Return (X, Y) of the center of cell containing provided text 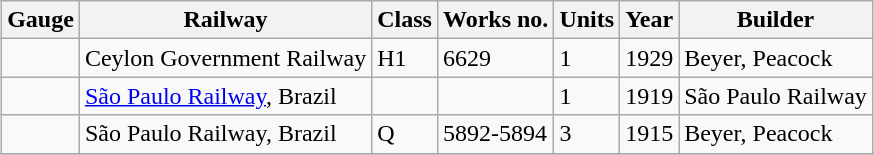
1929 (650, 58)
6629 (495, 58)
H1 (405, 58)
1919 (650, 96)
Works no. (495, 20)
Railway (225, 20)
São Paulo Railway (776, 96)
1915 (650, 134)
Q (405, 134)
Gauge (41, 20)
3 (587, 134)
5892-5894 (495, 134)
Year (650, 20)
Class (405, 20)
Ceylon Government Railway (225, 58)
Units (587, 20)
Builder (776, 20)
